Scan for the cell matching the given text and deliver its (x, y) coordinate at center. 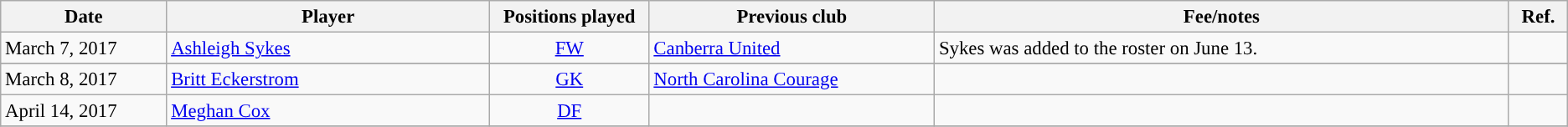
North Carolina Courage (792, 79)
Ashleigh Sykes (328, 48)
Ref. (1538, 17)
Player (328, 17)
March 8, 2017 (84, 79)
Meghan Cox (328, 111)
GK (570, 79)
Previous club (792, 17)
April 14, 2017 (84, 111)
Britt Eckerstrom (328, 79)
Fee/notes (1222, 17)
Positions played (570, 17)
FW (570, 48)
Sykes was added to the roster on June 13. (1222, 48)
DF (570, 111)
Date (84, 17)
March 7, 2017 (84, 48)
Canberra United (792, 48)
